Extract the [x, y] coordinate from the center of the cell holding the provided text.  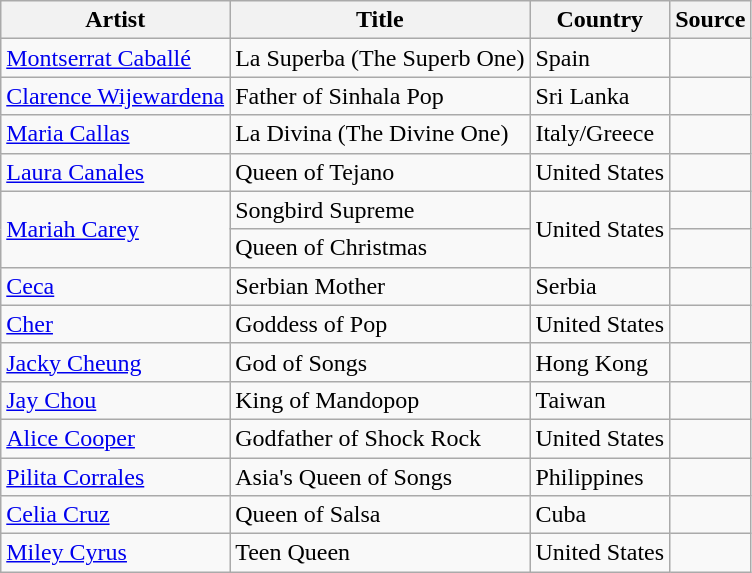
Pilita Corrales [116, 477]
Hong Kong [600, 362]
Laura Canales [116, 172]
Source [710, 20]
Celia Cruz [116, 515]
God of Songs [380, 362]
Teen Queen [380, 553]
Country [600, 20]
Cher [116, 324]
Italy/Greece [600, 134]
Spain [600, 58]
Jacky Cheung [116, 362]
Serbia [600, 286]
Mariah Carey [116, 229]
Maria Callas [116, 134]
Miley Cyrus [116, 553]
King of Mandopop [380, 400]
Songbird Supreme [380, 210]
Godfather of Shock Rock [380, 438]
Montserrat Caballé [116, 58]
Cuba [600, 515]
Queen of Christmas [380, 248]
Serbian Mother [380, 286]
Philippines [600, 477]
Goddess of Pop [380, 324]
Asia's Queen of Songs [380, 477]
Sri Lanka [600, 96]
Queen of Tejano [380, 172]
Jay Chou [116, 400]
Father of Sinhala Pop [380, 96]
Taiwan [600, 400]
La Superba (The Superb One) [380, 58]
Alice Cooper [116, 438]
Title [380, 20]
Clarence Wijewardena [116, 96]
Queen of Salsa [380, 515]
La Divina (The Divine One) [380, 134]
Artist [116, 20]
Ceca [116, 286]
